Output the [X, Y] coordinate of the center of the cell containing the given text.  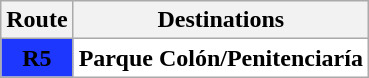
Destinations [220, 20]
Parque Colón/Penitenciaría [220, 58]
R5 [37, 58]
Route [37, 20]
